Output the (x, y) coordinate of the center of the cell containing the given text.  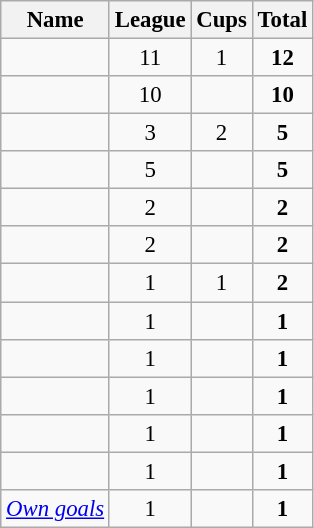
Total (282, 20)
League (150, 20)
11 (150, 58)
12 (282, 58)
Own goals (56, 509)
Cups (222, 20)
3 (150, 133)
Name (56, 20)
